Capture the cell that displays the provided text and extract its [x, y] central coordinate. 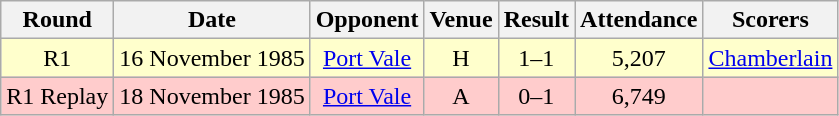
Date [212, 20]
Result [536, 20]
Chamberlain [770, 58]
1–1 [536, 58]
Scorers [770, 20]
Round [58, 20]
16 November 1985 [212, 58]
Attendance [639, 20]
A [461, 96]
Venue [461, 20]
18 November 1985 [212, 96]
R1 [58, 58]
Opponent [367, 20]
R1 Replay [58, 96]
5,207 [639, 58]
0–1 [536, 96]
H [461, 58]
6,749 [639, 96]
